Return (x, y) of the center of cell containing provided text 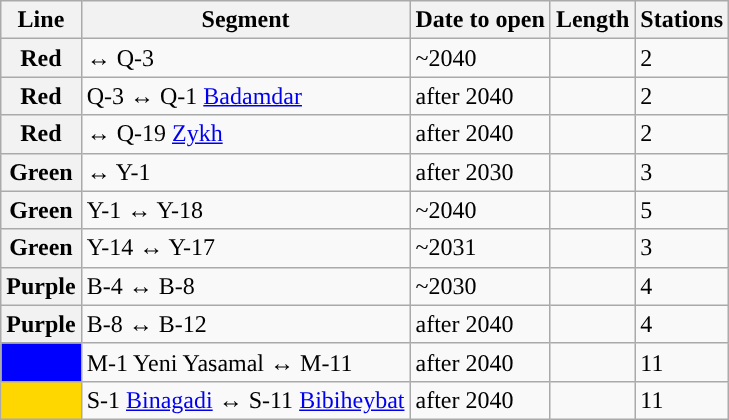
5 (682, 210)
S-1 Binagadi ↔ S-11 Bibiheybat (246, 400)
M-1 Yeni Yasamal ↔ M-11 (246, 362)
↔ Q-3 (246, 58)
after 2030 (480, 172)
Y-14 ↔ Y-17 (246, 248)
↔ Q-19 Zykh (246, 134)
~2030 (480, 286)
Stations (682, 20)
Line (41, 20)
Segment (246, 20)
B-8 ↔ B-12 (246, 324)
B-4 ↔ B-8 (246, 286)
Y-1 ↔ Y-18 (246, 210)
Q-3 ↔ Q-1 Badamdar (246, 96)
~2031 (480, 248)
Length (592, 20)
Date to open (480, 20)
↔ Y-1 (246, 172)
